Return [X, Y] of the center of cell containing provided text 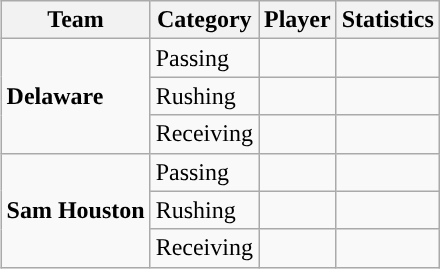
Player [297, 20]
Category [204, 20]
Sam Houston [76, 210]
Statistics [388, 20]
Delaware [76, 96]
Team [76, 20]
